Extract the (x, y) coordinate from the center of the cell holding the provided text.  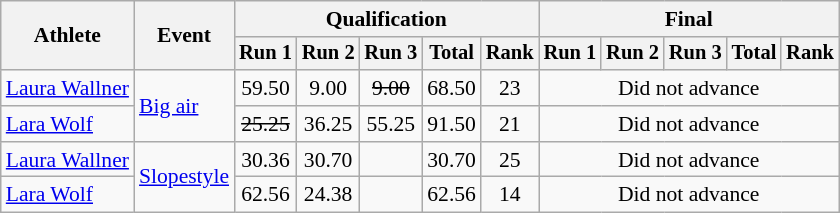
Event (184, 36)
21 (510, 124)
14 (510, 195)
55.25 (392, 124)
59.50 (266, 88)
Qualification (386, 19)
24.38 (328, 195)
36.25 (328, 124)
Big air (184, 106)
Athlete (68, 36)
Final (689, 19)
30.36 (266, 160)
68.50 (452, 88)
25 (510, 160)
25.25 (266, 124)
Slopestyle (184, 178)
23 (510, 88)
91.50 (452, 124)
